From the cell containing the given text, extract its center point as [x, y] coordinate. 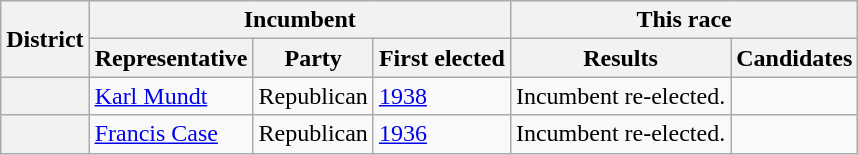
1936 [442, 134]
Representative [171, 58]
Party [313, 58]
Francis Case [171, 134]
First elected [442, 58]
Incumbent [300, 20]
1938 [442, 96]
District [45, 39]
Candidates [794, 58]
Results [620, 58]
Karl Mundt [171, 96]
This race [684, 20]
